Locate the cell with the specified text and output its (x, y) center coordinate. 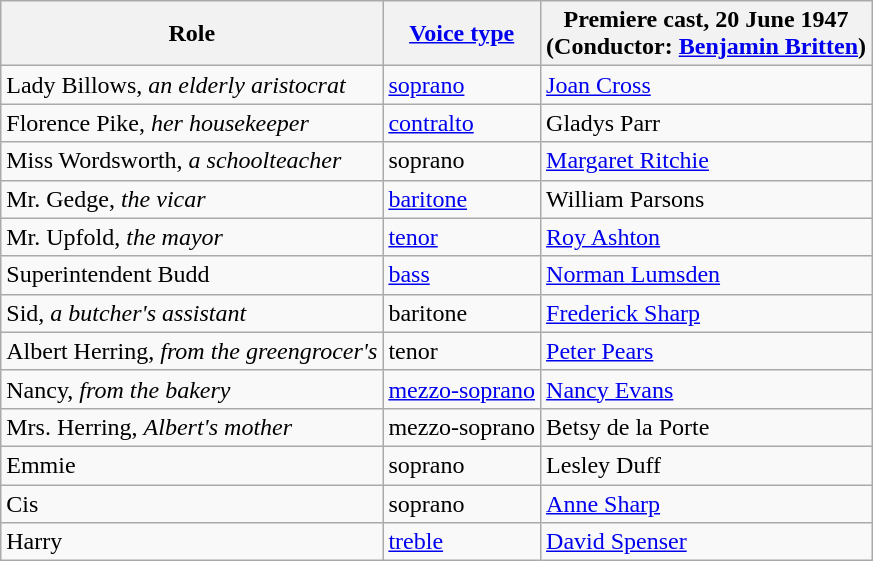
Anne Sharp (706, 503)
Mr. Upfold, the mayor (192, 237)
Roy Ashton (706, 237)
Miss Wordsworth, a schoolteacher (192, 161)
treble (462, 542)
Norman Lumsden (706, 275)
David Spenser (706, 542)
Superintendent Budd (192, 275)
William Parsons (706, 199)
Gladys Parr (706, 123)
contralto (462, 123)
Betsy de la Porte (706, 427)
Sid, a butcher's assistant (192, 313)
Albert Herring, from the greengrocer's (192, 351)
Frederick Sharp (706, 313)
Nancy, from the bakery (192, 389)
Lesley Duff (706, 465)
Cis (192, 503)
bass (462, 275)
Premiere cast, 20 June 1947(Conductor: Benjamin Britten) (706, 34)
Peter Pears (706, 351)
Margaret Ritchie (706, 161)
Nancy Evans (706, 389)
Mr. Gedge, the vicar (192, 199)
Emmie (192, 465)
Joan Cross (706, 85)
Role (192, 34)
Mrs. Herring, Albert's mother (192, 427)
Harry (192, 542)
Lady Billows, an elderly aristocrat (192, 85)
Voice type (462, 34)
Florence Pike, her housekeeper (192, 123)
